For the text-containing cell, return its midpoint in (x, y) coordinate format. 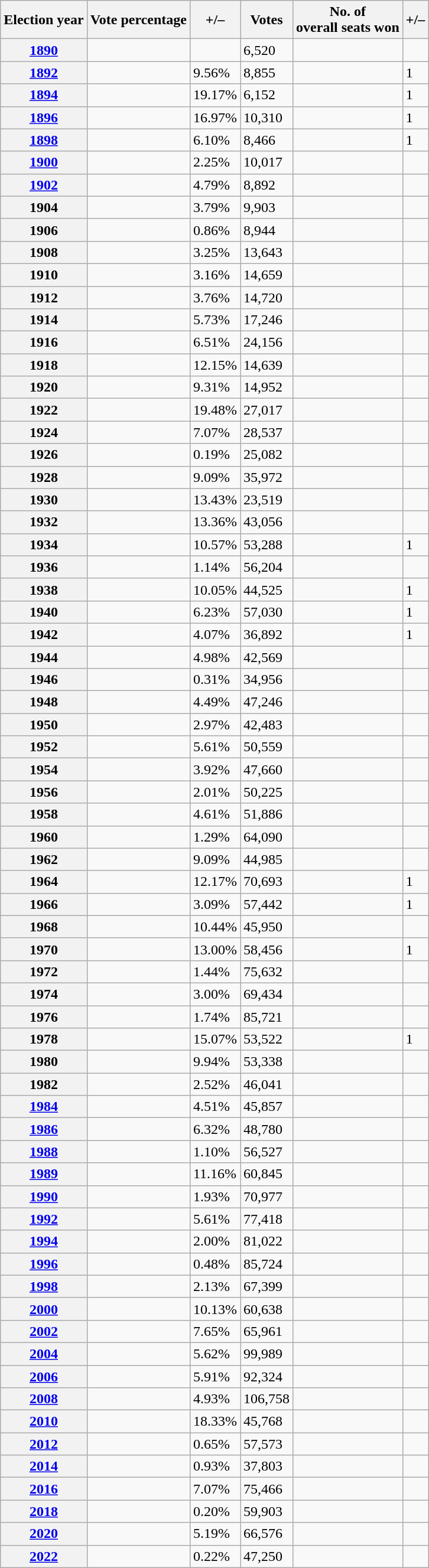
4.61% (215, 814)
14,659 (267, 275)
1914 (44, 320)
3.09% (215, 904)
0.22% (215, 1556)
1950 (44, 725)
4.49% (215, 702)
17,246 (267, 320)
2000 (44, 1309)
1944 (44, 657)
1930 (44, 500)
1996 (44, 1264)
18.33% (215, 1422)
1960 (44, 837)
6.51% (215, 343)
46,041 (267, 1084)
1940 (44, 612)
59,903 (267, 1511)
85,724 (267, 1264)
9,903 (267, 207)
1910 (44, 275)
47,250 (267, 1556)
4.93% (215, 1399)
1902 (44, 185)
70,693 (267, 882)
69,434 (267, 994)
1.29% (215, 837)
3.76% (215, 297)
1984 (44, 1107)
85,721 (267, 1016)
8,944 (267, 230)
4.51% (215, 1107)
9.56% (215, 73)
1942 (44, 634)
14,720 (267, 297)
1918 (44, 365)
0.93% (215, 1466)
Election year (44, 20)
64,090 (267, 837)
1904 (44, 207)
2012 (44, 1444)
1922 (44, 410)
14,952 (267, 387)
14,639 (267, 365)
13.00% (215, 949)
1989 (44, 1174)
57,573 (267, 1444)
1898 (44, 140)
1.10% (215, 1152)
1988 (44, 1152)
3.00% (215, 994)
2018 (44, 1511)
0.86% (215, 230)
2.01% (215, 792)
23,519 (267, 500)
1948 (44, 702)
6.32% (215, 1129)
1976 (44, 1016)
50,559 (267, 747)
16.97% (215, 118)
1906 (44, 230)
43,056 (267, 522)
10.13% (215, 1309)
9.94% (215, 1062)
Votes (267, 20)
28,537 (267, 432)
1912 (44, 297)
27,017 (267, 410)
1966 (44, 904)
1892 (44, 73)
1974 (44, 994)
81,022 (267, 1241)
1968 (44, 927)
1972 (44, 972)
77,418 (267, 1219)
65,961 (267, 1331)
92,324 (267, 1377)
67,399 (267, 1286)
45,768 (267, 1422)
35,972 (267, 477)
4.07% (215, 634)
2.97% (215, 725)
60,845 (267, 1174)
60,638 (267, 1309)
53,338 (267, 1062)
2.52% (215, 1084)
1920 (44, 387)
2008 (44, 1399)
1986 (44, 1129)
Vote percentage (138, 20)
1.14% (215, 567)
1970 (44, 949)
24,156 (267, 343)
2002 (44, 1331)
0.48% (215, 1264)
0.65% (215, 1444)
12.17% (215, 882)
13,643 (267, 252)
8,892 (267, 185)
1978 (44, 1039)
44,525 (267, 589)
6,520 (267, 50)
5.62% (215, 1354)
6.23% (215, 612)
3.16% (215, 275)
1936 (44, 567)
2.25% (215, 162)
6.10% (215, 140)
45,950 (267, 927)
10.57% (215, 545)
1900 (44, 162)
66,576 (267, 1534)
70,977 (267, 1197)
50,225 (267, 792)
8,855 (267, 73)
5.73% (215, 320)
11.16% (215, 1174)
2010 (44, 1422)
1992 (44, 1219)
1890 (44, 50)
3.92% (215, 770)
10.44% (215, 927)
25,082 (267, 455)
1934 (44, 545)
0.19% (215, 455)
47,660 (267, 770)
12.15% (215, 365)
53,288 (267, 545)
13.36% (215, 522)
10.05% (215, 589)
13.43% (215, 500)
58,456 (267, 949)
51,886 (267, 814)
99,989 (267, 1354)
48,780 (267, 1129)
2004 (44, 1354)
1.74% (215, 1016)
1926 (44, 455)
1962 (44, 859)
1958 (44, 814)
0.31% (215, 680)
1916 (44, 343)
106,758 (267, 1399)
47,246 (267, 702)
19.17% (215, 95)
45,857 (267, 1107)
1928 (44, 477)
1.44% (215, 972)
9.31% (215, 387)
57,030 (267, 612)
34,956 (267, 680)
2.00% (215, 1241)
15.07% (215, 1039)
36,892 (267, 634)
19.48% (215, 410)
56,527 (267, 1152)
8,466 (267, 140)
1932 (44, 522)
1908 (44, 252)
2014 (44, 1466)
1952 (44, 747)
1982 (44, 1084)
1938 (44, 589)
6,152 (267, 95)
1924 (44, 432)
1994 (44, 1241)
7.65% (215, 1331)
44,985 (267, 859)
3.25% (215, 252)
0.20% (215, 1511)
2022 (44, 1556)
1946 (44, 680)
1896 (44, 118)
2.13% (215, 1286)
2016 (44, 1489)
2020 (44, 1534)
1894 (44, 95)
1956 (44, 792)
1980 (44, 1062)
57,442 (267, 904)
1954 (44, 770)
42,569 (267, 657)
37,803 (267, 1466)
1998 (44, 1286)
No. ofoverall seats won (348, 20)
53,522 (267, 1039)
1964 (44, 882)
5.19% (215, 1534)
10,310 (267, 118)
75,466 (267, 1489)
1.93% (215, 1197)
2006 (44, 1377)
75,632 (267, 972)
4.79% (215, 185)
56,204 (267, 567)
3.79% (215, 207)
1990 (44, 1197)
4.98% (215, 657)
10,017 (267, 162)
42,483 (267, 725)
5.91% (215, 1377)
